Find where the given text appears and provide that cell's center as [X, Y] coordinate. 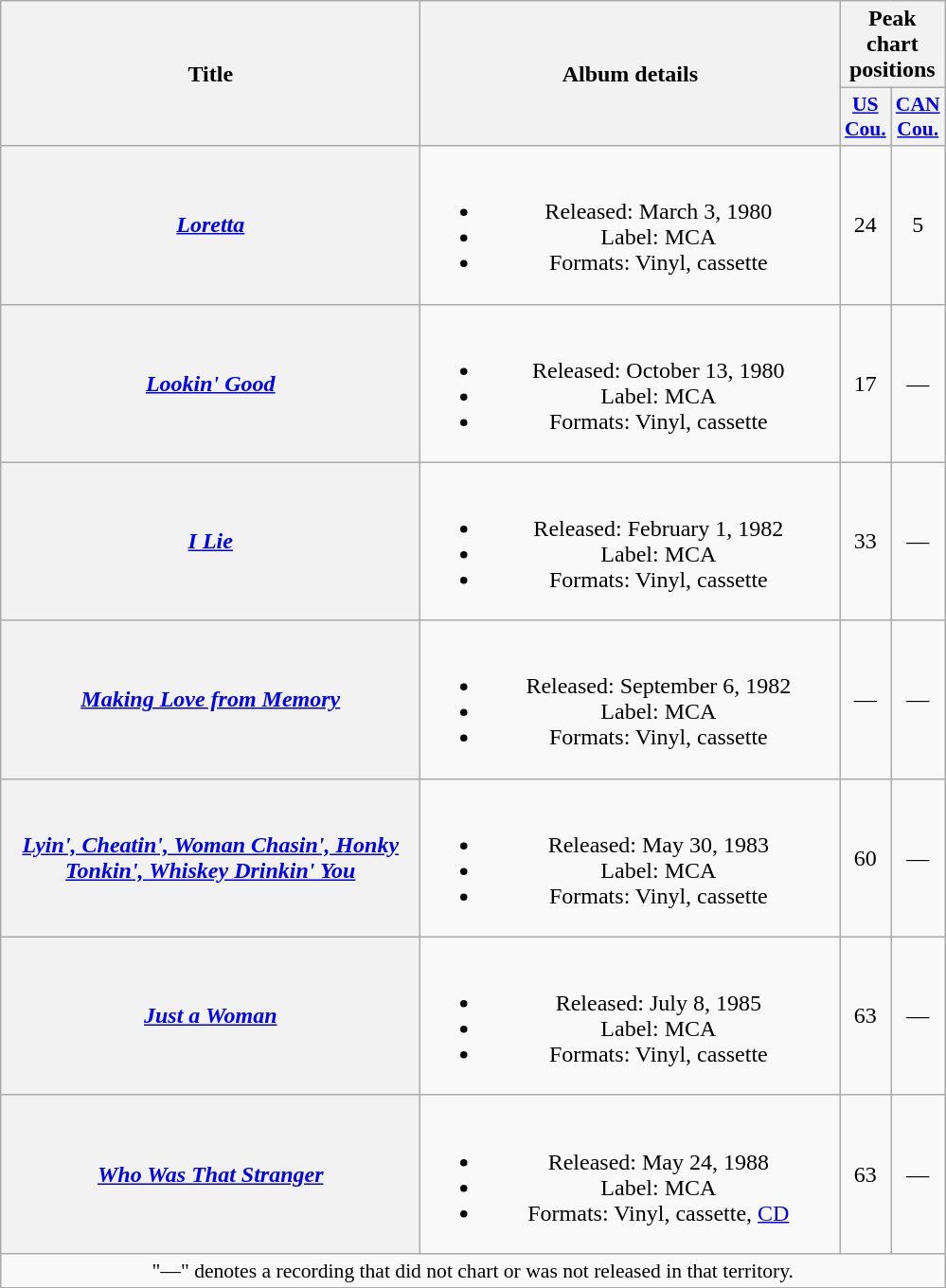
24 [866, 225]
33 [866, 542]
Released: May 24, 1988Label: MCAFormats: Vinyl, cassette, CD [631, 1174]
CANCou. [919, 117]
Released: May 30, 1983Label: MCAFormats: Vinyl, cassette [631, 858]
17 [866, 383]
I Lie [210, 542]
60 [866, 858]
Peak chartpositions [892, 45]
Released: February 1, 1982Label: MCAFormats: Vinyl, cassette [631, 542]
Released: July 8, 1985Label: MCAFormats: Vinyl, cassette [631, 1015]
USCou. [866, 117]
Making Love from Memory [210, 699]
Lookin' Good [210, 383]
Just a Woman [210, 1015]
Released: March 3, 1980Label: MCAFormats: Vinyl, cassette [631, 225]
Released: September 6, 1982Label: MCAFormats: Vinyl, cassette [631, 699]
Lyin', Cheatin', Woman Chasin', Honky Tonkin', Whiskey Drinkin' You [210, 858]
"—" denotes a recording that did not chart or was not released in that territory. [473, 1270]
Album details [631, 74]
Loretta [210, 225]
5 [919, 225]
Who Was That Stranger [210, 1174]
Released: October 13, 1980Label: MCAFormats: Vinyl, cassette [631, 383]
Title [210, 74]
